Scan for the cell matching the given text and deliver its [x, y] coordinate at center. 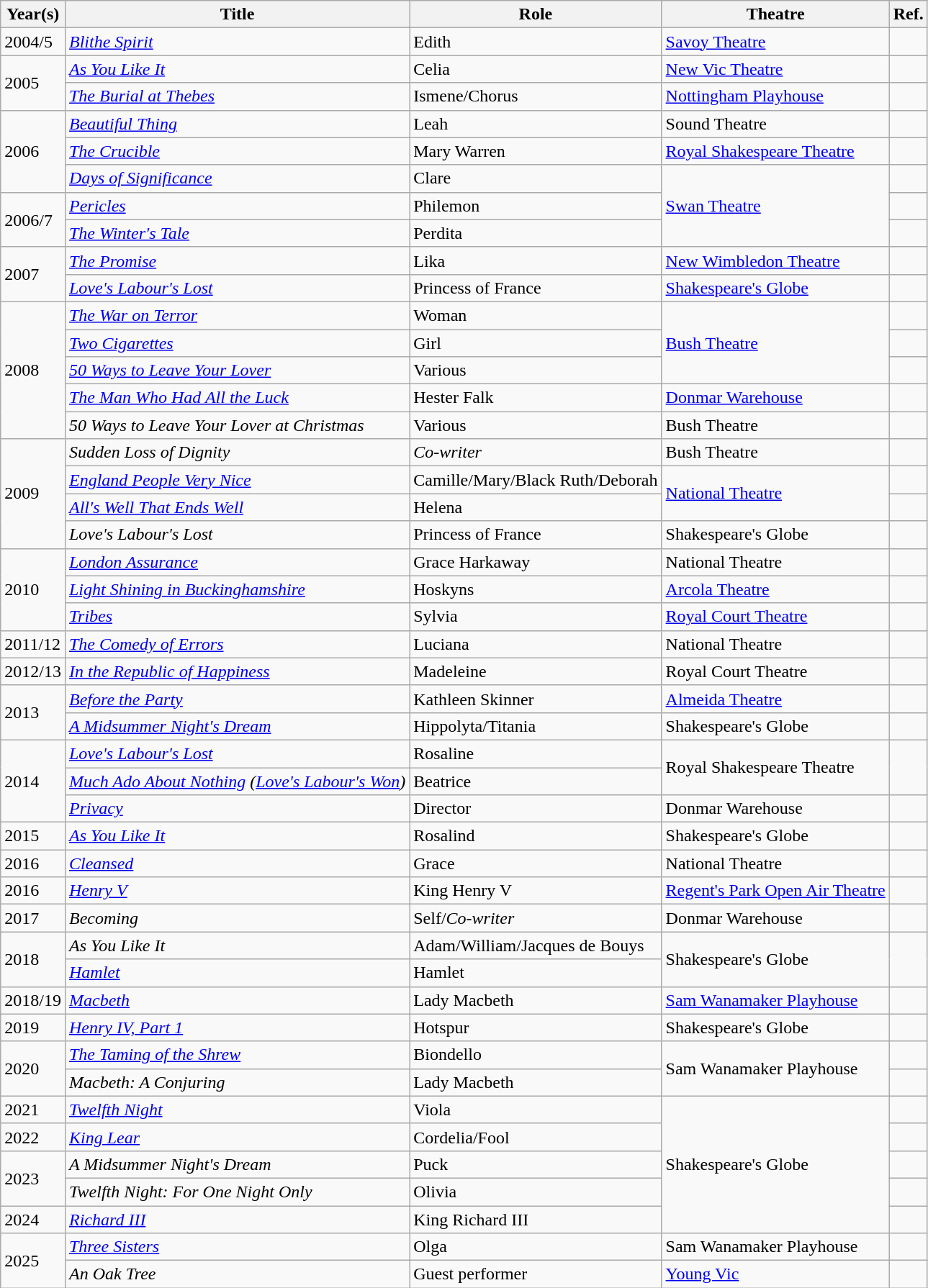
New Wimbledon Theatre [775, 260]
Grace Harkaway [536, 562]
2005 [33, 83]
England People Very Nice [237, 480]
Adam/William/Jacques de Bouys [536, 945]
2022 [33, 1137]
2018 [33, 959]
Girl [536, 343]
The Promise [237, 260]
2018/19 [33, 1000]
Hippolyta/Titania [536, 726]
The Winter's Tale [237, 233]
Two Cigarettes [237, 343]
2013 [33, 712]
Pericles [237, 206]
2023 [33, 1178]
Arcola Theatre [775, 589]
Blithe Spirit [237, 42]
Guest performer [536, 1274]
London Assurance [237, 562]
Beatrice [536, 781]
King Richard III [536, 1220]
2010 [33, 589]
Savoy Theatre [775, 42]
Sylvia [536, 617]
Much Ado About Nothing (Love's Labour's Won) [237, 781]
Sudden Loss of Dignity [237, 453]
Puck [536, 1164]
Edith [536, 42]
2024 [33, 1220]
Year(s) [33, 14]
Rosalind [536, 836]
Olivia [536, 1192]
Macbeth: A Conjuring [237, 1082]
Privacy [237, 809]
Viola [536, 1110]
Biondello [536, 1055]
Richard III [237, 1220]
Henry V [237, 891]
Swan Theatre [775, 206]
Co-writer [536, 453]
Director [536, 809]
Before the Party [237, 699]
Lika [536, 260]
The Taming of the Shrew [237, 1055]
Rosaline [536, 753]
Tribes [237, 617]
Hoskyns [536, 589]
The Crucible [237, 151]
Becoming [237, 918]
2019 [33, 1028]
Three Sisters [237, 1247]
Kathleen Skinner [536, 699]
The Man Who Had All the Luck [237, 398]
Mary Warren [536, 151]
2017 [33, 918]
Hotspur [536, 1028]
Madeleine [536, 671]
In the Republic of Happiness [237, 671]
Theatre [775, 14]
Ismene/Chorus [536, 96]
Hester Falk [536, 398]
2011/12 [33, 644]
Grace [536, 863]
Almeida Theatre [775, 699]
Camille/Mary/Black Ruth/Deborah [536, 480]
2008 [33, 370]
The Comedy of Errors [237, 644]
Days of Significance [237, 178]
2020 [33, 1069]
King Lear [237, 1137]
Ref. [909, 14]
2006 [33, 151]
Woman [536, 315]
Macbeth [237, 1000]
All's Well That Ends Well [237, 507]
Self/Co-writer [536, 918]
2025 [33, 1261]
2012/13 [33, 671]
2021 [33, 1110]
2007 [33, 274]
The War on Terror [237, 315]
New Vic Theatre [775, 69]
2004/5 [33, 42]
Twelfth Night [237, 1110]
Title [237, 14]
Henry IV, Part 1 [237, 1028]
Light Shining in Buckinghamshire [237, 589]
Helena [536, 507]
The Burial at Thebes [237, 96]
Cordelia/Fool [536, 1137]
Clare [536, 178]
Philemon [536, 206]
Leah [536, 124]
Perdita [536, 233]
2014 [33, 781]
Regent's Park Open Air Theatre [775, 891]
Role [536, 14]
An Oak Tree [237, 1274]
Beautiful Thing [237, 124]
Twelfth Night: For One Night Only [237, 1192]
Cleansed [237, 863]
Luciana [536, 644]
50 Ways to Leave Your Lover [237, 371]
Sound Theatre [775, 124]
Celia [536, 69]
2006/7 [33, 219]
2015 [33, 836]
Nottingham Playhouse [775, 96]
King Henry V [536, 891]
Olga [536, 1247]
50 Ways to Leave Your Lover at Christmas [237, 425]
Young Vic [775, 1274]
2009 [33, 494]
